For the text-containing cell, return its midpoint in (X, Y) coordinate format. 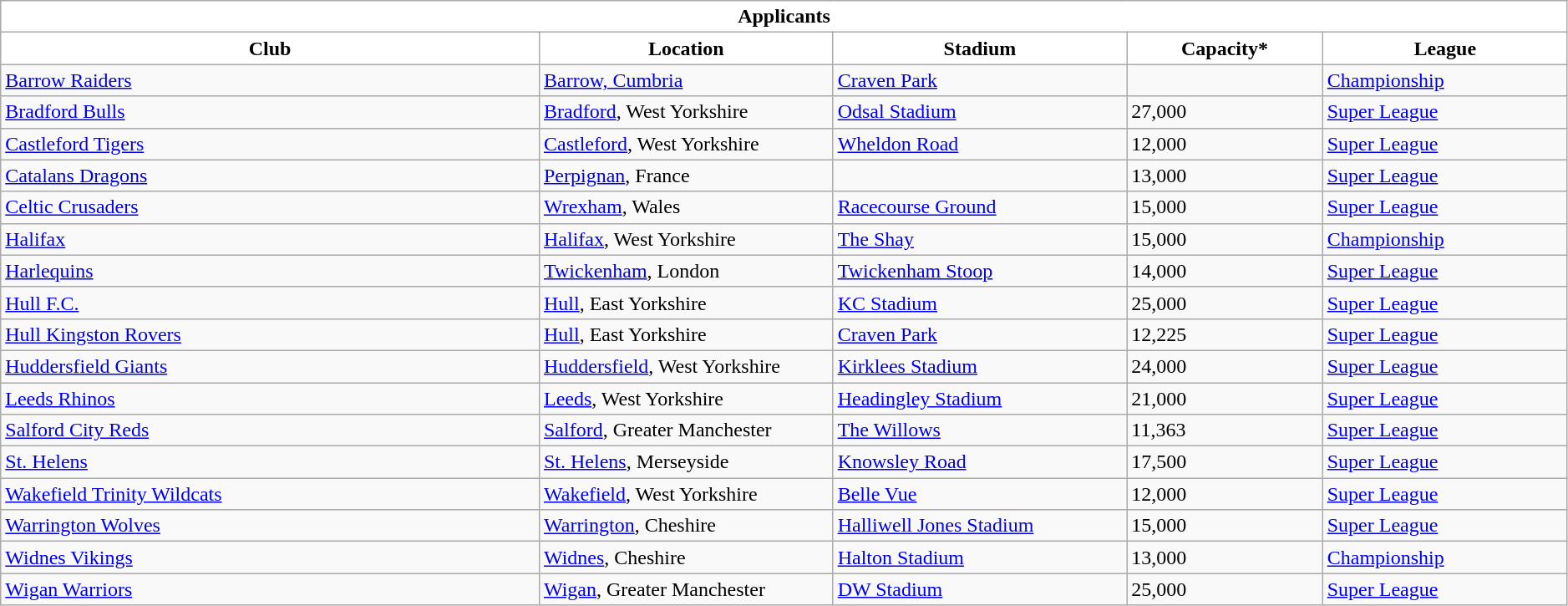
The Shay (980, 239)
Hull Kingston Rovers (271, 334)
Castleford Tigers (271, 144)
Barrow, Cumbria (686, 80)
Halifax, West Yorkshire (686, 239)
St. Helens, Merseyside (686, 462)
Racecourse Ground (980, 207)
Wigan, Greater Manchester (686, 589)
Leeds, West Yorkshire (686, 399)
Catalans Dragons (271, 176)
Celtic Crusaders (271, 207)
Harlequins (271, 271)
Wakefield, West Yorkshire (686, 494)
Belle Vue (980, 494)
Halliwell Jones Stadium (980, 526)
Warrington Wolves (271, 526)
Wheldon Road (980, 144)
Stadium (980, 48)
24,000 (1225, 366)
Halifax (271, 239)
Wrexham, Wales (686, 207)
DW Stadium (980, 589)
Salford City Reds (271, 430)
Huddersfield Giants (271, 366)
The Willows (980, 430)
Headingley Stadium (980, 399)
Castleford, West Yorkshire (686, 144)
Bradford, West Yorkshire (686, 112)
Barrow Raiders (271, 80)
Odsal Stadium (980, 112)
Huddersfield, West Yorkshire (686, 366)
Halton Stadium (980, 558)
Kirklees Stadium (980, 366)
Location (686, 48)
Widnes, Cheshire (686, 558)
17,500 (1225, 462)
Warrington, Cheshire (686, 526)
Wigan Warriors (271, 589)
Twickenham, London (686, 271)
Twickenham Stoop (980, 271)
Salford, Greater Manchester (686, 430)
27,000 (1225, 112)
12,225 (1225, 334)
Capacity* (1225, 48)
Club (271, 48)
League (1445, 48)
KC Stadium (980, 303)
Widnes Vikings (271, 558)
Perpignan, France (686, 176)
St. Helens (271, 462)
Applicants (784, 17)
14,000 (1225, 271)
Leeds Rhinos (271, 399)
11,363 (1225, 430)
Knowsley Road (980, 462)
Hull F.C. (271, 303)
Wakefield Trinity Wildcats (271, 494)
Bradford Bulls (271, 112)
21,000 (1225, 399)
